Determine the (x, y) coordinate at the center of the cell enclosing the given text.  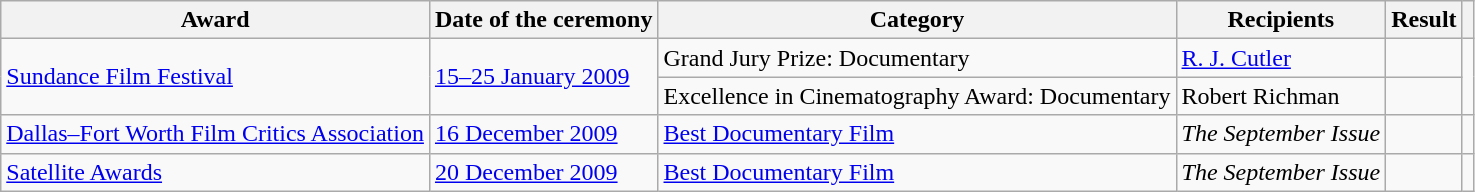
Sundance Film Festival (216, 77)
Result (1424, 20)
Category (917, 20)
Award (216, 20)
Recipients (1281, 20)
Excellence in Cinematography Award: Documentary (917, 96)
Date of the ceremony (544, 20)
Satellite Awards (216, 172)
16 December 2009 (544, 134)
15–25 January 2009 (544, 77)
20 December 2009 (544, 172)
R. J. Cutler (1281, 58)
Grand Jury Prize: Documentary (917, 58)
Robert Richman (1281, 96)
Dallas–Fort Worth Film Critics Association (216, 134)
